Detect which cell encompasses the target text, then output its (X, Y) center coordinate. 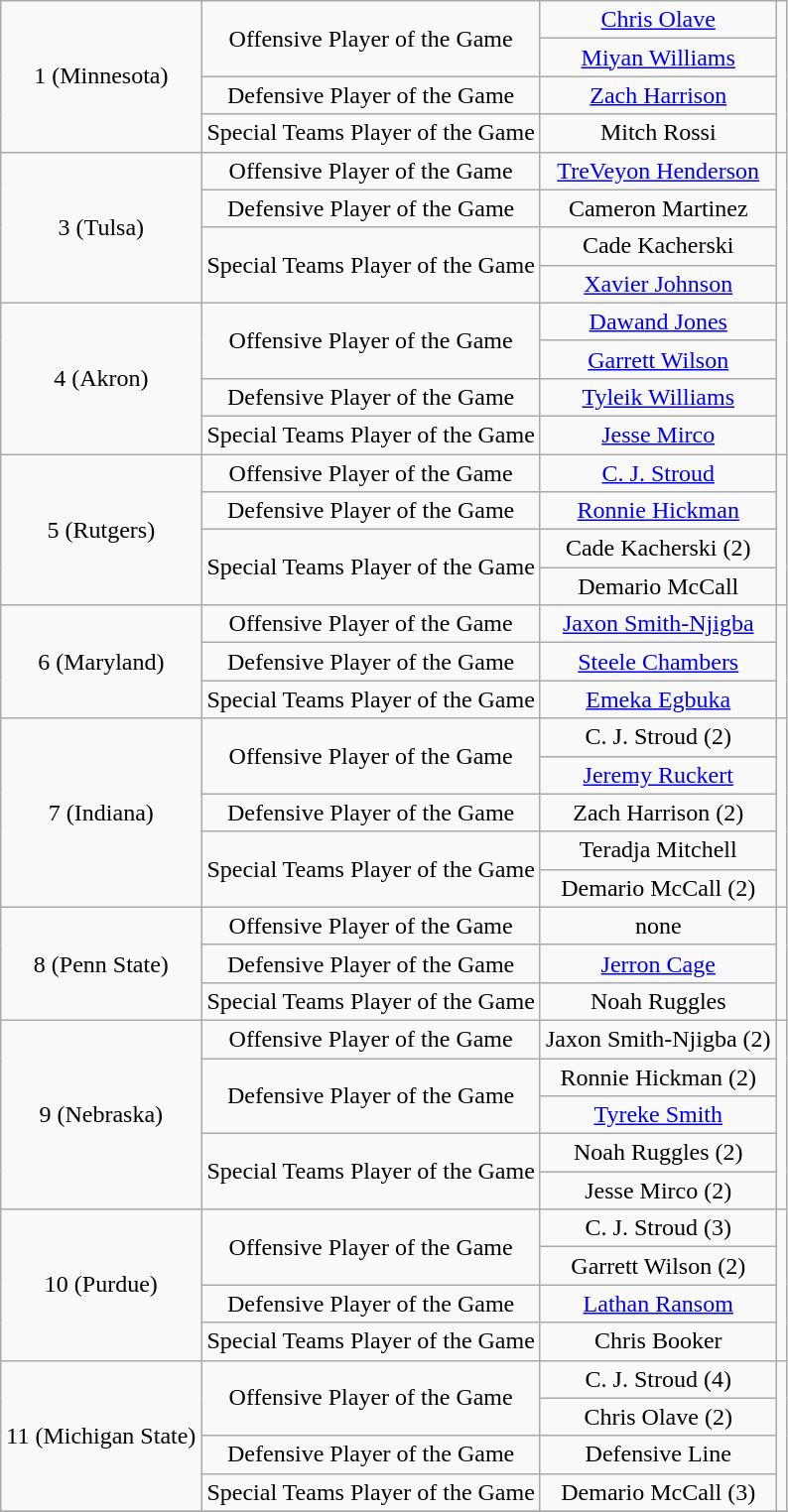
1 (Minnesota) (101, 76)
8 (Penn State) (101, 963)
TreVeyon Henderson (658, 171)
Demario McCall (3) (658, 1492)
Defensive Line (658, 1454)
5 (Rutgers) (101, 530)
Garrett Wilson (2) (658, 1266)
Cade Kacherski (658, 246)
Xavier Johnson (658, 284)
Demario McCall (2) (658, 888)
Jeremy Ruckert (658, 775)
C. J. Stroud (3) (658, 1228)
Chris Olave (658, 20)
Jesse Mirco (2) (658, 1191)
Tyreke Smith (658, 1115)
Jaxon Smith-Njigba (658, 624)
Zach Harrison (658, 95)
C. J. Stroud (658, 473)
Ronnie Hickman (658, 511)
Ronnie Hickman (2) (658, 1076)
Chris Booker (658, 1341)
Lathan Ransom (658, 1304)
Jaxon Smith-Njigba (2) (658, 1039)
Teradja Mitchell (658, 850)
10 (Purdue) (101, 1285)
3 (Tulsa) (101, 227)
Jerron Cage (658, 963)
Noah Ruggles (658, 1001)
Garrett Wilson (658, 359)
Dawand Jones (658, 321)
Zach Harrison (2) (658, 813)
9 (Nebraska) (101, 1114)
7 (Indiana) (101, 813)
Miyan Williams (658, 58)
Cameron Martinez (658, 208)
Emeka Egbuka (658, 699)
C. J. Stroud (2) (658, 737)
Tyleik Williams (658, 397)
Mitch Rossi (658, 133)
4 (Akron) (101, 378)
6 (Maryland) (101, 662)
11 (Michigan State) (101, 1436)
Chris Olave (2) (658, 1417)
C. J. Stroud (4) (658, 1379)
Steele Chambers (658, 662)
none (658, 926)
Noah Ruggles (2) (658, 1153)
Jesse Mirco (658, 435)
Demario McCall (658, 586)
Cade Kacherski (2) (658, 549)
